Detect which cell encompasses the target text, then output its [x, y] center coordinate. 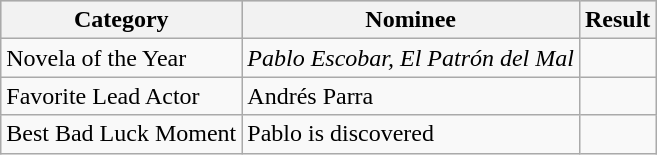
Best Bad Luck Moment [122, 134]
Nominee [411, 20]
Pablo is discovered [411, 134]
Andrés Parra [411, 96]
Pablo Escobar, El Patrón del Mal [411, 58]
Novela of the Year [122, 58]
Category [122, 20]
Favorite Lead Actor [122, 96]
Result [617, 20]
